Search for the cell housing the specified text and yield its (X, Y) center coordinate. 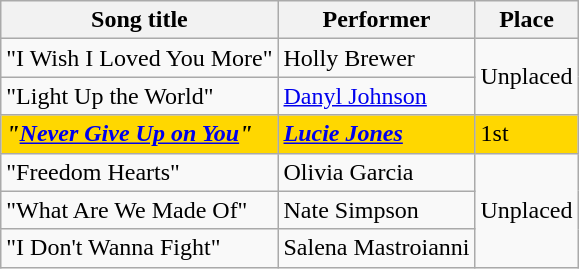
Holly Brewer (376, 58)
"I Don't Wanna Fight" (140, 248)
Performer (376, 20)
"Freedom Hearts" (140, 172)
"Light Up the World" (140, 96)
"Never Give Up on You" (140, 134)
Olivia Garcia (376, 172)
Song title (140, 20)
Danyl Johnson (376, 96)
Nate Simpson (376, 210)
1st (526, 134)
Place (526, 20)
"I Wish I Loved You More" (140, 58)
Salena Mastroianni (376, 248)
"What Are We Made Of" (140, 210)
Lucie Jones (376, 134)
